Extract the (x, y) coordinate from the center of the cell holding the provided text.  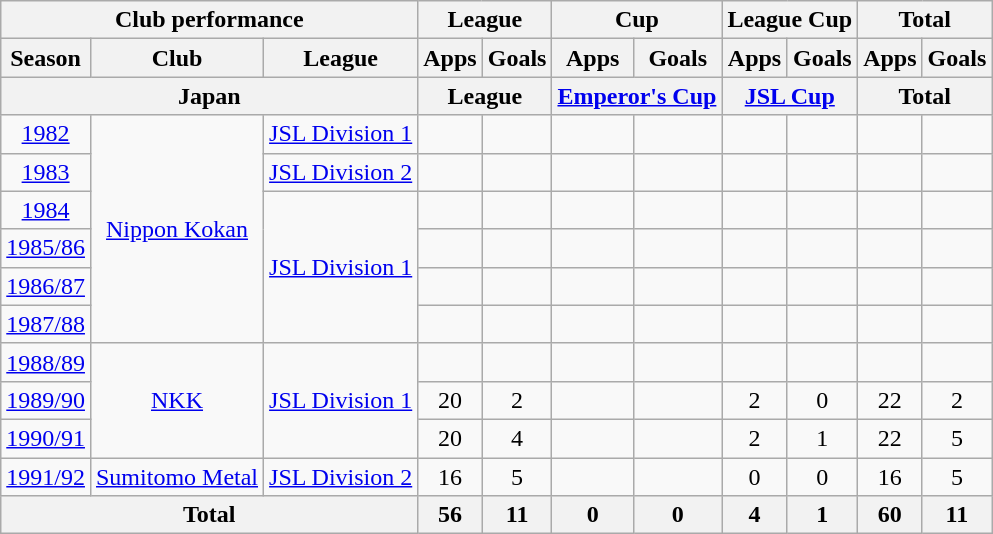
Sumitomo Metal (176, 477)
Cup (637, 20)
1987/88 (46, 324)
Japan (210, 96)
NKK (176, 400)
League Cup (790, 20)
1991/92 (46, 477)
JSL Cup (790, 96)
Season (46, 58)
Club (176, 58)
1990/91 (46, 438)
1983 (46, 172)
Nippon Kokan (176, 229)
1984 (46, 210)
Club performance (210, 20)
Emperor's Cup (637, 96)
60 (890, 515)
1982 (46, 134)
1989/90 (46, 400)
1985/86 (46, 248)
1988/89 (46, 362)
1986/87 (46, 286)
56 (450, 515)
